Output the [X, Y] coordinate of the center of the cell containing the given text.  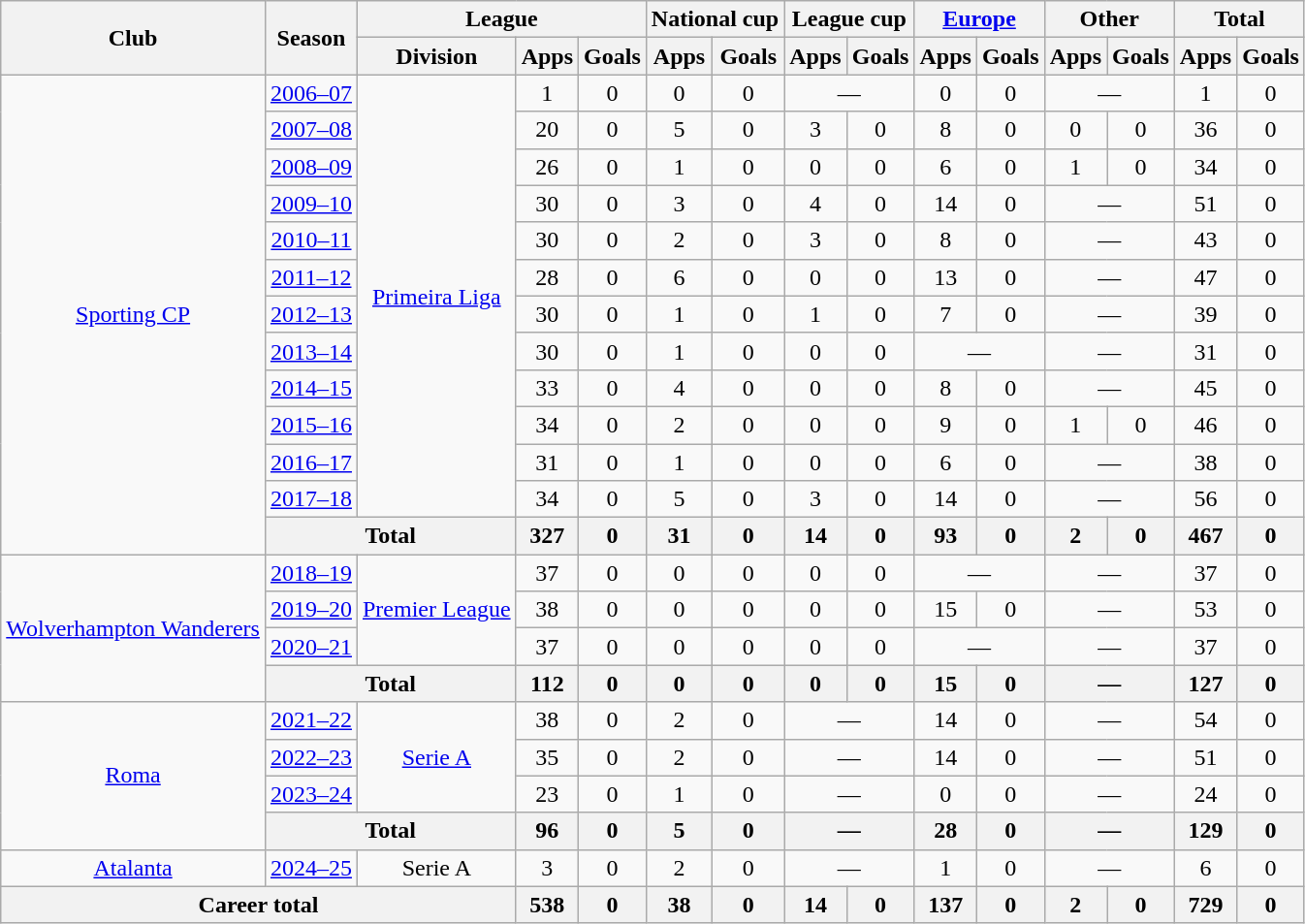
2022–23 [310, 757]
League [501, 19]
43 [1205, 240]
2006–07 [310, 93]
327 [547, 536]
Atalanta [134, 868]
46 [1205, 425]
Sporting CP [134, 314]
129 [1205, 831]
2017–18 [310, 499]
2019–20 [310, 610]
53 [1205, 610]
7 [945, 314]
39 [1205, 314]
Division [436, 56]
93 [945, 536]
467 [1205, 536]
2015–16 [310, 425]
2011–12 [310, 277]
112 [547, 684]
127 [1205, 684]
9 [945, 425]
National cup [715, 19]
20 [547, 130]
2013–14 [310, 351]
Club [134, 38]
2008–09 [310, 167]
2021–22 [310, 720]
Season [310, 38]
Europe [979, 19]
26 [547, 167]
2007–08 [310, 130]
Premier League [436, 610]
56 [1205, 499]
538 [547, 905]
13 [945, 277]
Other [1109, 19]
2010–11 [310, 240]
2024–25 [310, 868]
Career total [258, 905]
Roma [134, 776]
2018–19 [310, 573]
2014–15 [310, 388]
League cup [849, 19]
54 [1205, 720]
729 [1205, 905]
2016–17 [310, 462]
47 [1205, 277]
2012–13 [310, 314]
Wolverhampton Wanderers [134, 628]
Primeira Liga [436, 297]
137 [945, 905]
23 [547, 794]
2023–24 [310, 794]
35 [547, 757]
33 [547, 388]
96 [547, 831]
45 [1205, 388]
2020–21 [310, 647]
24 [1205, 794]
2009–10 [310, 204]
36 [1205, 130]
